Provide the [X, Y] coordinate of the cell's center where the given text is located.  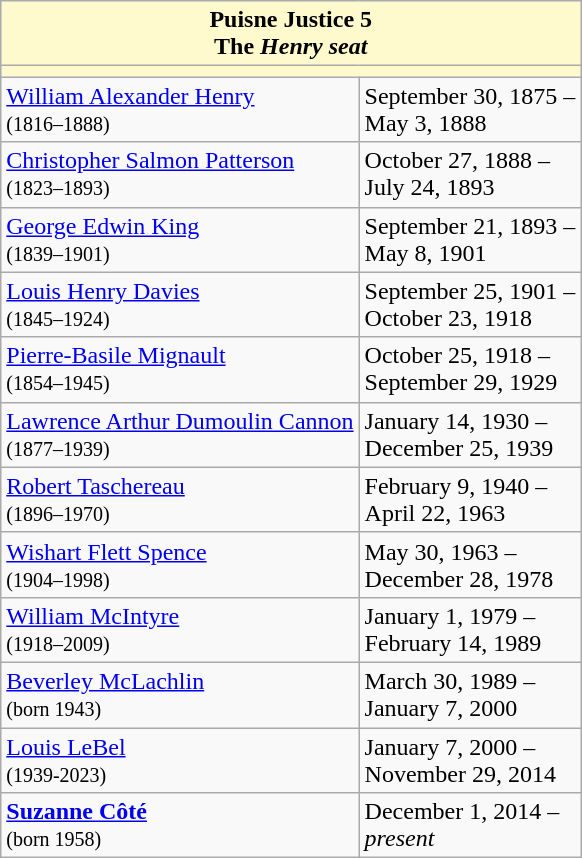
October 25, 1918 – September 29, 1929 [470, 370]
Puisne Justice 5The Henry seat [291, 34]
January 1, 1979 – February 14, 1989 [470, 630]
September 25, 1901 – October 23, 1918 [470, 304]
George Edwin King(1839–1901) [180, 240]
September 21, 1893 – May 8, 1901 [470, 240]
September 30, 1875 – May 3, 1888 [470, 110]
May 30, 1963 – December 28, 1978 [470, 564]
William Alexander Henry(1816–1888) [180, 110]
February 9, 1940 – April 22, 1963 [470, 500]
March 30, 1989 – January 7, 2000 [470, 694]
Wishart Flett Spence(1904–1998) [180, 564]
Suzanne Côté(born 1958) [180, 826]
Louis LeBel(1939-2023) [180, 760]
Pierre-Basile Mignault(1854–1945) [180, 370]
William McIntyre(1918–2009) [180, 630]
Louis Henry Davies(1845–1924) [180, 304]
Lawrence Arthur Dumoulin Cannon (1877–1939) [180, 434]
January 14, 1930 – December 25, 1939 [470, 434]
December 1, 2014 – present [470, 826]
Robert Taschereau(1896–1970) [180, 500]
Christopher Salmon Patterson(1823–1893) [180, 174]
October 27, 1888 – July 24, 1893 [470, 174]
January 7, 2000 – November 29, 2014 [470, 760]
Beverley McLachlin(born 1943) [180, 694]
